Return [X, Y] of the center of cell containing provided text 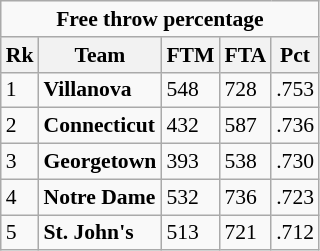
Rk [20, 55]
538 [245, 162]
FTA [245, 55]
4 [20, 197]
.723 [295, 197]
Connecticut [100, 126]
Villanova [100, 90]
1 [20, 90]
548 [190, 90]
Notre Dame [100, 197]
721 [245, 233]
Free throw percentage [160, 19]
5 [20, 233]
.753 [295, 90]
728 [245, 90]
432 [190, 126]
393 [190, 162]
St. John's [100, 233]
Georgetown [100, 162]
513 [190, 233]
.736 [295, 126]
.712 [295, 233]
Pct [295, 55]
Team [100, 55]
532 [190, 197]
736 [245, 197]
587 [245, 126]
FTM [190, 55]
3 [20, 162]
.730 [295, 162]
2 [20, 126]
